Output the (X, Y) coordinate of the center of the cell containing the given text.  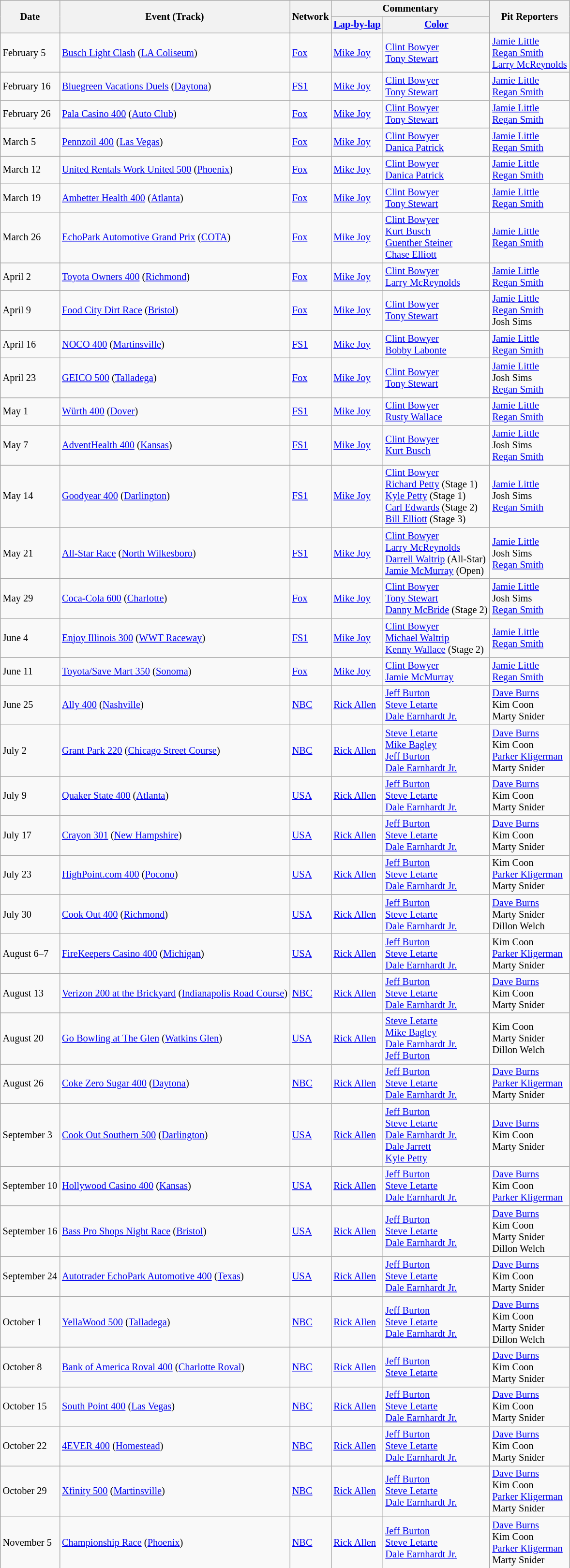
NOCO 400 (Martinsville) (175, 344)
Cook Out 400 (Richmond) (175, 914)
April 9 (30, 310)
AdventHealth 400 (Kansas) (175, 445)
November 5 (30, 1542)
October 22 (30, 1446)
Kim CoonMarty SniderDillon Welch (529, 1039)
Xfinity 500 (Martinsville) (175, 1491)
July 17 (30, 835)
FireKeepers Casino 400 (Michigan) (175, 953)
Bluegreen Vacations Duels (Daytona) (175, 86)
June 4 (30, 638)
Event (Track) (175, 16)
February 16 (30, 86)
Go Bowling at The Glen (Watkins Glen) (175, 1039)
May 14 (30, 496)
Coke Zero Sugar 400 (Daytona) (175, 1084)
Bank of America Roval 400 (Charlotte Roval) (175, 1367)
United Rentals Work United 500 (Phoenix) (175, 170)
October 15 (30, 1407)
HighPoint.com 400 (Pocono) (175, 875)
August 26 (30, 1084)
EchoPark Automotive Grand Prix (COTA) (175, 237)
May 29 (30, 598)
Steve LetarteMike BagleyDale Earnhardt Jr.Jeff Burton (436, 1039)
Steve LetarteMike BagleyJeff BurtonDale Earnhardt Jr. (436, 750)
Date (30, 16)
September 10 (30, 1186)
Clint BowyerTony StewartDanny McBride (Stage 2) (436, 598)
Clint BowyerRichard Petty (Stage 1)Kyle Petty (Stage 1)Carl Edwards (Stage 2)Bill Elliott (Stage 3) (436, 496)
July 2 (30, 750)
July 23 (30, 875)
Clint BowyerRusty Wallace (436, 411)
February 26 (30, 114)
February 5 (30, 53)
Enjoy Illinois 300 (WWT Raceway) (175, 638)
Food City Dirt Race (Bristol) (175, 310)
Pit Reporters (529, 16)
Ambetter Health 400 (Atlanta) (175, 198)
YellaWood 500 (Talladega) (175, 1322)
August 6–7 (30, 953)
Pennzoil 400 (Las Vegas) (175, 142)
May 21 (30, 553)
September 16 (30, 1231)
March 5 (30, 142)
April 23 (30, 378)
Jamie LittleRegan SmithLarry McReynolds (529, 53)
Jeff BurtonSteve LetarteDale Earnhardt Jr.Dale JarrettKyle Petty (436, 1135)
Dave BurnsKim CoonParker Kligerman (529, 1186)
Busch Light Clash (LA Coliseum) (175, 53)
Cook Out Southern 500 (Darlington) (175, 1135)
Color (436, 25)
Clint BowyerLarry McReynolds (436, 277)
Championship Race (Phoenix) (175, 1542)
October 29 (30, 1491)
Clint BowyerKurt BuschGuenther SteinerChase Elliott (436, 237)
GEICO 500 (Talladega) (175, 378)
Würth 400 (Dover) (175, 411)
Clint BowyerBobby Labonte (436, 344)
March 19 (30, 198)
September 3 (30, 1135)
Clint BowyerLarry McReynoldsDarrell Waltrip (All-Star)Jamie McMurray (Open) (436, 553)
Dave BurnsParker KligermanMarty Snider (529, 1084)
Toyota Owners 400 (Richmond) (175, 277)
August 13 (30, 993)
June 25 (30, 705)
Quaker State 400 (Atlanta) (175, 796)
Jeff BurtonSteve Letarte (436, 1367)
March 12 (30, 170)
March 26 (30, 237)
4EVER 400 (Homestead) (175, 1446)
Network (311, 16)
Verizon 200 at the Brickyard (Indianapolis Road Course) (175, 993)
August 20 (30, 1039)
Toyota/Save Mart 350 (Sonoma) (175, 672)
South Point 400 (Las Vegas) (175, 1407)
Goodyear 400 (Darlington) (175, 496)
Clint BowyerJamie McMurray (436, 672)
Coca-Cola 600 (Charlotte) (175, 598)
Ally 400 (Nashville) (175, 705)
September 24 (30, 1276)
May 1 (30, 411)
Grant Park 220 (Chicago Street Course) (175, 750)
Crayon 301 (New Hampshire) (175, 835)
Clint BowyerMichael WaltripKenny Wallace (Stage 2) (436, 638)
Lap-by-lap (357, 25)
Autotrader EchoPark Automotive 400 (Texas) (175, 1276)
April 2 (30, 277)
Clint BowyerKurt Busch (436, 445)
Commentary (410, 8)
Pala Casino 400 (Auto Club) (175, 114)
Hollywood Casino 400 (Kansas) (175, 1186)
July 9 (30, 796)
October 8 (30, 1367)
October 1 (30, 1322)
Bass Pro Shops Night Race (Bristol) (175, 1231)
Dave BurnsMarty SniderDillon Welch (529, 914)
April 16 (30, 344)
Jamie LittleRegan SmithJosh Sims (529, 310)
All-Star Race (North Wilkesboro) (175, 553)
June 11 (30, 672)
July 30 (30, 914)
May 7 (30, 445)
